Scan for the cell matching the given text and deliver its (X, Y) coordinate at center. 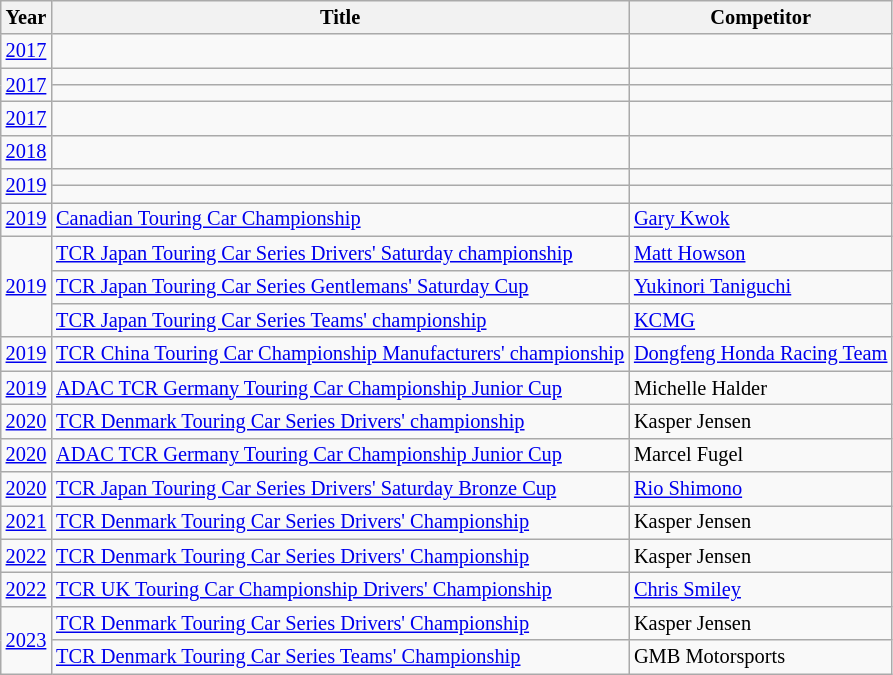
2023 (26, 640)
Competitor (760, 17)
Year (26, 17)
Dongfeng Honda Racing Team (760, 354)
TCR Denmark Touring Car Series Drivers' championship (340, 421)
Matt Howson (760, 253)
TCR Japan Touring Car Series Drivers' Saturday Bronze Cup (340, 489)
Rio Shimono (760, 489)
TCR China Touring Car Championship Manufacturers' championship (340, 354)
TCR Japan Touring Car Series Drivers' Saturday championship (340, 253)
KCMG (760, 320)
GMB Motorsports (760, 657)
2021 (26, 522)
TCR Denmark Touring Car Series Teams' Championship (340, 657)
Michelle Halder (760, 388)
Gary Kwok (760, 219)
Marcel Fugel (760, 455)
TCR UK Touring Car Championship Drivers' Championship (340, 589)
Canadian Touring Car Championship (340, 219)
Chris Smiley (760, 589)
Title (340, 17)
TCR Japan Touring Car Series Gentlemans' Saturday Cup (340, 287)
2018 (26, 152)
Yukinori Taniguchi (760, 287)
TCR Japan Touring Car Series Teams' championship (340, 320)
